Scan for the cell matching the given text and deliver its [x, y] coordinate at center. 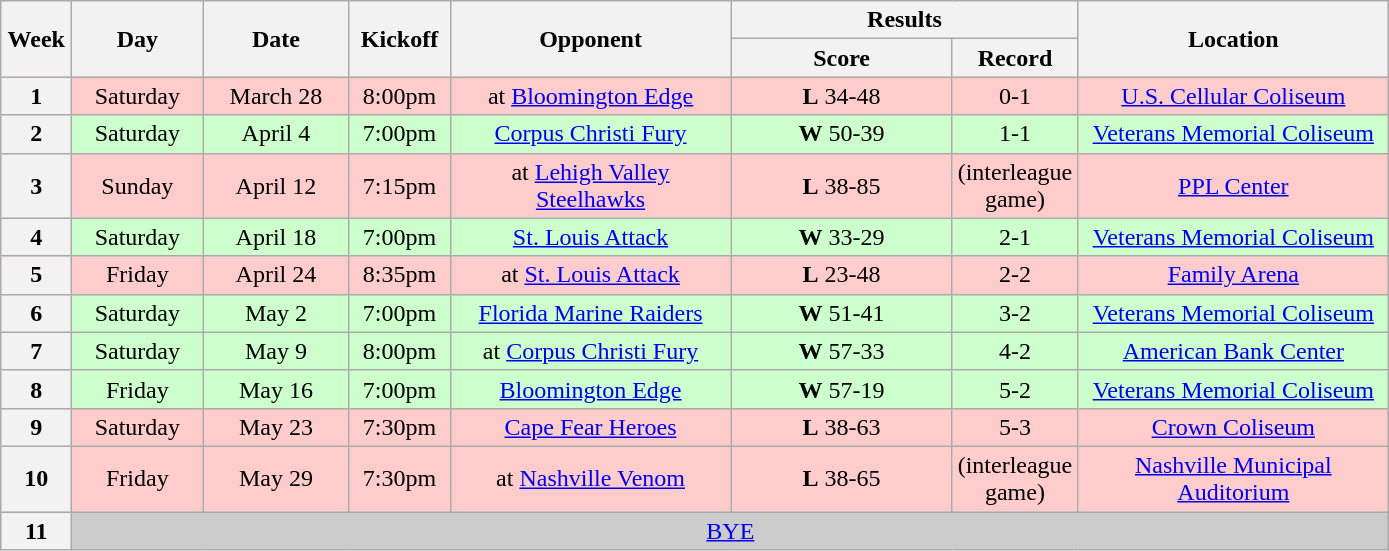
May 16 [276, 389]
11 [36, 531]
at Lehigh Valley Steelhawks [590, 186]
Crown Coliseum [1234, 427]
W 57-19 [842, 389]
W 51-41 [842, 313]
W 57-33 [842, 351]
May 2 [276, 313]
W 33-29 [842, 237]
at Corpus Christi Fury [590, 351]
1 [36, 96]
Date [276, 39]
3 [36, 186]
Location [1234, 39]
St. Louis Attack [590, 237]
3-2 [1015, 313]
6 [36, 313]
May 29 [276, 478]
PPL Center [1234, 186]
Score [842, 58]
5 [36, 275]
2 [36, 134]
Record [1015, 58]
May 23 [276, 427]
L 38-63 [842, 427]
May 9 [276, 351]
Cape Fear Heroes [590, 427]
L 38-85 [842, 186]
5-3 [1015, 427]
Kickoff [400, 39]
U.S. Cellular Coliseum [1234, 96]
4 [36, 237]
5-2 [1015, 389]
Opponent [590, 39]
W 50-39 [842, 134]
L 38-65 [842, 478]
10 [36, 478]
L 23-48 [842, 275]
2-2 [1015, 275]
2-1 [1015, 237]
April 12 [276, 186]
Sunday [138, 186]
Florida Marine Raiders [590, 313]
0-1 [1015, 96]
7 [36, 351]
8:35pm [400, 275]
American Bank Center [1234, 351]
Week [36, 39]
8 [36, 389]
April 18 [276, 237]
4-2 [1015, 351]
at Nashville Venom [590, 478]
April 4 [276, 134]
1-1 [1015, 134]
at St. Louis Attack [590, 275]
at Bloomington Edge [590, 96]
April 24 [276, 275]
Nashville Municipal Auditorium [1234, 478]
Family Arena [1234, 275]
Corpus Christi Fury [590, 134]
9 [36, 427]
Day [138, 39]
Results [904, 20]
Bloomington Edge [590, 389]
L 34-48 [842, 96]
March 28 [276, 96]
7:15pm [400, 186]
BYE [730, 531]
